Output the [X, Y] coordinate of the center of the cell containing the given text.  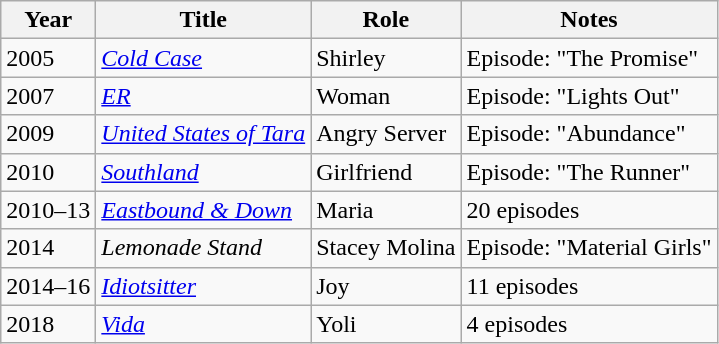
ER [204, 96]
2005 [48, 58]
Eastbound & Down [204, 210]
Episode: "The Promise" [589, 58]
Woman [386, 96]
20 episodes [589, 210]
Stacey Molina [386, 248]
United States of Tara [204, 134]
Role [386, 20]
4 episodes [589, 324]
Girlfriend [386, 172]
11 episodes [589, 286]
2010–13 [48, 210]
2007 [48, 96]
Episode: "Abundance" [589, 134]
Episode: "Material Girls" [589, 248]
Episode: "The Runner" [589, 172]
Lemonade Stand [204, 248]
2010 [48, 172]
Maria [386, 210]
Vida [204, 324]
Angry Server [386, 134]
2018 [48, 324]
Cold Case [204, 58]
Episode: "Lights Out" [589, 96]
Idiotsitter [204, 286]
2014–16 [48, 286]
2009 [48, 134]
Southland [204, 172]
Title [204, 20]
Yoli [386, 324]
Notes [589, 20]
Joy [386, 286]
Year [48, 20]
2014 [48, 248]
Shirley [386, 58]
